Return the (x, y) coordinate for the center point of the cell that contains the specified text.  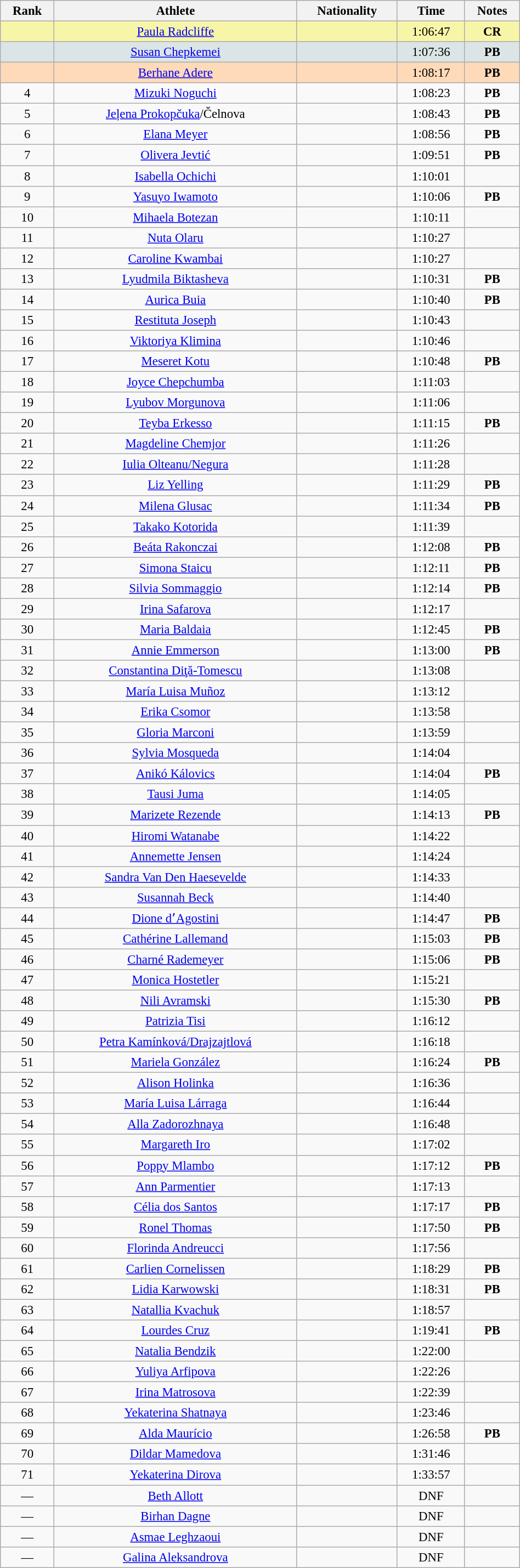
Lyubov Morgunova (176, 403)
53 (27, 1103)
6 (27, 134)
1:17:02 (431, 1145)
1:17:56 (431, 1248)
1:11:15 (431, 423)
Sandra Van Den Haesevelde (176, 877)
1:33:57 (431, 1475)
Paula Radcliffe (176, 32)
1:10:31 (431, 279)
1:16:36 (431, 1083)
1:16:44 (431, 1103)
Lyudmila Biktasheva (176, 279)
1:08:17 (431, 73)
Time (431, 11)
46 (27, 959)
1:11:26 (431, 444)
33 (27, 692)
1:15:06 (431, 959)
71 (27, 1475)
Yekaterina Shatnaya (176, 1413)
Florinda Andreucci (176, 1248)
42 (27, 877)
Ann Parmentier (176, 1186)
1:11:06 (431, 403)
Yasuyo Iwamoto (176, 196)
Dione dʼAgostini (176, 918)
1:14:47 (431, 918)
1:22:26 (431, 1372)
Célia dos Santos (176, 1207)
37 (27, 774)
1:13:59 (431, 733)
1:08:56 (431, 134)
43 (27, 897)
Constantina Diţă-Tomescu (176, 671)
1:10:11 (431, 217)
25 (27, 527)
Beth Allott (176, 1496)
47 (27, 980)
38 (27, 795)
Milena Glusac (176, 506)
45 (27, 939)
1:18:29 (431, 1269)
1:11:34 (431, 506)
Jeļena Prokopčuka/Čelnova (176, 114)
1:18:57 (431, 1310)
55 (27, 1145)
1:11:03 (431, 382)
64 (27, 1331)
CR (492, 32)
Poppy Mlambo (176, 1165)
Margareth Iro (176, 1145)
Alla Zadorozhnaya (176, 1124)
Beáta Rakonczai (176, 547)
Monica Hostetler (176, 980)
1:12:17 (431, 609)
1:14:33 (431, 877)
26 (27, 547)
24 (27, 506)
1:12:45 (431, 630)
1:15:21 (431, 980)
1:10:48 (431, 361)
Simona Staicu (176, 568)
5 (27, 114)
Patrizia Tisi (176, 1021)
1:17:17 (431, 1207)
30 (27, 630)
52 (27, 1083)
1:14:24 (431, 856)
Galina Aleksandrova (176, 1557)
57 (27, 1186)
1:31:46 (431, 1454)
Dildar Mamedova (176, 1454)
1:17:12 (431, 1165)
28 (27, 588)
1:14:13 (431, 815)
7 (27, 155)
58 (27, 1207)
29 (27, 609)
Olivera Jevtić (176, 155)
1:17:13 (431, 1186)
1:17:50 (431, 1227)
68 (27, 1413)
Annemette Jensen (176, 856)
Alison Holinka (176, 1083)
1:12:11 (431, 568)
Erika Csomor (176, 712)
1:13:58 (431, 712)
1:10:46 (431, 341)
40 (27, 836)
35 (27, 733)
20 (27, 423)
Susan Chepkemei (176, 52)
1:16:48 (431, 1124)
65 (27, 1351)
1:16:18 (431, 1042)
Mizuki Noguchi (176, 93)
1:12:14 (431, 588)
41 (27, 856)
10 (27, 217)
1:06:47 (431, 32)
Carlien Cornelissen (176, 1269)
Ronel Thomas (176, 1227)
12 (27, 258)
Nationality (347, 11)
61 (27, 1269)
4 (27, 93)
31 (27, 650)
Magdeline Chemjor (176, 444)
1:10:43 (431, 320)
Yekaterina Dirova (176, 1475)
23 (27, 485)
Yuliya Arfipova (176, 1372)
21 (27, 444)
Lidia Karwowski (176, 1289)
María Luisa Muñoz (176, 692)
Rank (27, 11)
1:08:23 (431, 93)
Aurica Buia (176, 299)
Athlete (176, 11)
Tausi Juma (176, 795)
59 (27, 1227)
63 (27, 1310)
27 (27, 568)
1:13:08 (431, 671)
1:10:40 (431, 299)
9 (27, 196)
49 (27, 1021)
13 (27, 279)
22 (27, 465)
1:13:12 (431, 692)
39 (27, 815)
19 (27, 403)
1:15:03 (431, 939)
Berhane Adere (176, 73)
María Luisa Lárraga (176, 1103)
1:12:08 (431, 547)
1:14:05 (431, 795)
Irina Matrosova (176, 1392)
1:10:06 (431, 196)
Petra Kamínková/Drajzajtlová (176, 1042)
1:14:22 (431, 836)
Meseret Kotu (176, 361)
32 (27, 671)
1:13:00 (431, 650)
Cathérine Lallemand (176, 939)
8 (27, 176)
1:10:01 (431, 176)
60 (27, 1248)
11 (27, 237)
15 (27, 320)
Isabella Ochichi (176, 176)
1:11:39 (431, 527)
Notes (492, 11)
Nuta Olaru (176, 237)
Natalia Bendzik (176, 1351)
44 (27, 918)
1:09:51 (431, 155)
1:08:43 (431, 114)
1:23:46 (431, 1413)
Liz Yelling (176, 485)
66 (27, 1372)
Marizete Rezende (176, 815)
48 (27, 1000)
Birhan Dagne (176, 1516)
1:16:24 (431, 1062)
34 (27, 712)
51 (27, 1062)
Silvia Sommaggio (176, 588)
18 (27, 382)
1:22:39 (431, 1392)
1:22:00 (431, 1351)
1:11:29 (431, 485)
62 (27, 1289)
Anikó Kálovics (176, 774)
50 (27, 1042)
36 (27, 753)
Nili Avramski (176, 1000)
1:16:12 (431, 1021)
Charné Rademeyer (176, 959)
Teyba Erkesso (176, 423)
Caroline Kwambai (176, 258)
16 (27, 341)
Asmae Leghzaoui (176, 1537)
1:19:41 (431, 1331)
Lourdes Cruz (176, 1331)
1:18:31 (431, 1289)
70 (27, 1454)
67 (27, 1392)
Iulia Olteanu/Negura (176, 465)
Mihaela Botezan (176, 217)
Alda Maurício (176, 1434)
1:15:30 (431, 1000)
Elana Meyer (176, 134)
54 (27, 1124)
Mariela González (176, 1062)
Susannah Beck (176, 897)
Irina Safarova (176, 609)
1:14:40 (431, 897)
1:11:28 (431, 465)
Annie Emmerson (176, 650)
Maria Baldaia (176, 630)
17 (27, 361)
69 (27, 1434)
Joyce Chepchumba (176, 382)
Sylvia Mosqueda (176, 753)
Natallia Kvachuk (176, 1310)
Restituta Joseph (176, 320)
1:07:36 (431, 52)
Gloria Marconi (176, 733)
14 (27, 299)
1:26:58 (431, 1434)
Viktoriya Klimina (176, 341)
56 (27, 1165)
Hiromi Watanabe (176, 836)
Takako Kotorida (176, 527)
